Output the (X, Y) coordinate of the center of the cell containing the given text.  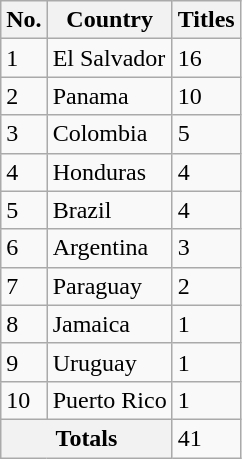
Honduras (110, 172)
No. (24, 20)
8 (24, 324)
Puerto Rico (110, 400)
9 (24, 362)
Uruguay (110, 362)
Argentina (110, 248)
7 (24, 286)
Brazil (110, 210)
El Salvador (110, 58)
Paraguay (110, 286)
6 (24, 248)
Colombia (110, 134)
16 (206, 58)
Totals (86, 438)
41 (206, 438)
Jamaica (110, 324)
Country (110, 20)
Panama (110, 96)
Titles (206, 20)
